Identify which cell holds the provided text, then report its [x, y] central coordinate. 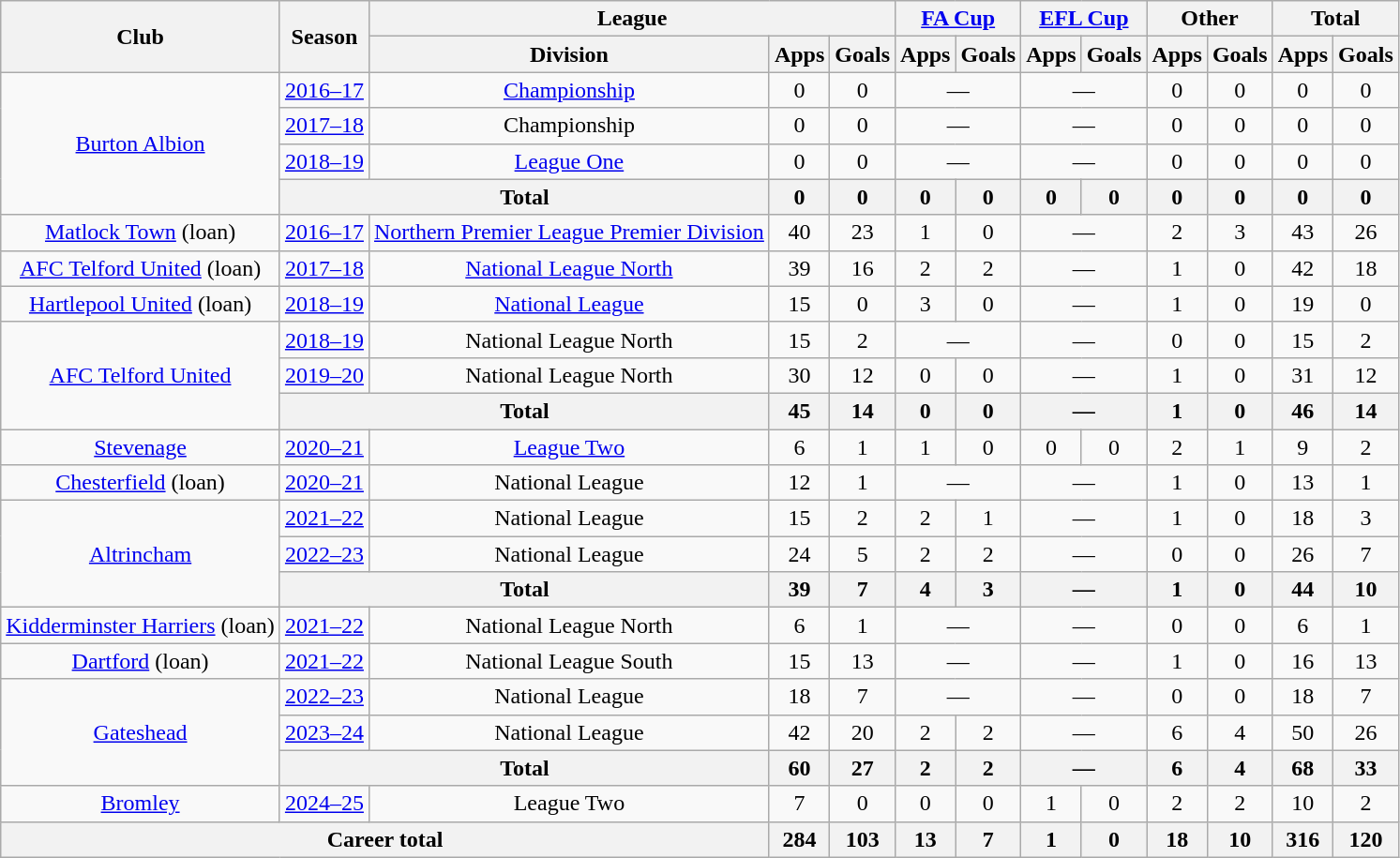
EFL Cup [1084, 19]
2019–20 [324, 375]
Matlock Town (loan) [141, 233]
Gateshead [141, 732]
31 [1302, 375]
27 [863, 768]
45 [799, 411]
Kidderminster Harriers (loan) [141, 625]
Bromley [141, 804]
Chesterfield (loan) [141, 483]
23 [863, 233]
46 [1302, 411]
National League South [568, 661]
24 [799, 554]
60 [799, 768]
Division [568, 54]
50 [1302, 732]
Altrincham [141, 554]
Burton Albion [141, 143]
Club [141, 37]
Other [1210, 19]
68 [1302, 768]
FA Cup [958, 19]
Dartford (loan) [141, 661]
Career total [385, 839]
284 [799, 839]
19 [1302, 304]
Northern Premier League Premier Division [568, 233]
League [632, 19]
2024–25 [324, 804]
120 [1366, 839]
2023–24 [324, 732]
30 [799, 375]
AFC Telford United [141, 375]
9 [1302, 447]
43 [1302, 233]
33 [1366, 768]
44 [1302, 590]
Hartlepool United (loan) [141, 304]
AFC Telford United (loan) [141, 268]
Stevenage [141, 447]
League One [568, 161]
316 [1302, 839]
40 [799, 233]
Season [324, 37]
20 [863, 732]
103 [863, 839]
5 [863, 554]
